Return the [x, y] coordinate for the center point of the cell that contains the specified text.  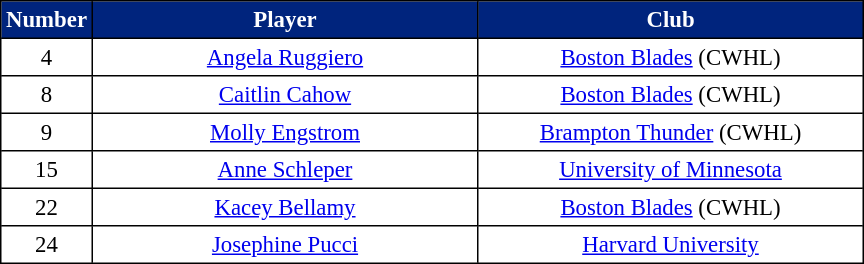
Anne Schleper [285, 170]
Josephine Pucci [285, 245]
Caitlin Cahow [285, 95]
Brampton Thunder (CWHL) [671, 132]
Club [671, 20]
Kacey Bellamy [285, 207]
University of Minnesota [671, 170]
24 [47, 245]
4 [47, 57]
Number [47, 20]
Molly Engstrom [285, 132]
22 [47, 207]
Angela Ruggiero [285, 57]
Player [285, 20]
Harvard University [671, 245]
9 [47, 132]
8 [47, 95]
15 [47, 170]
